Locate the cell with the specified text and output its [X, Y] center coordinate. 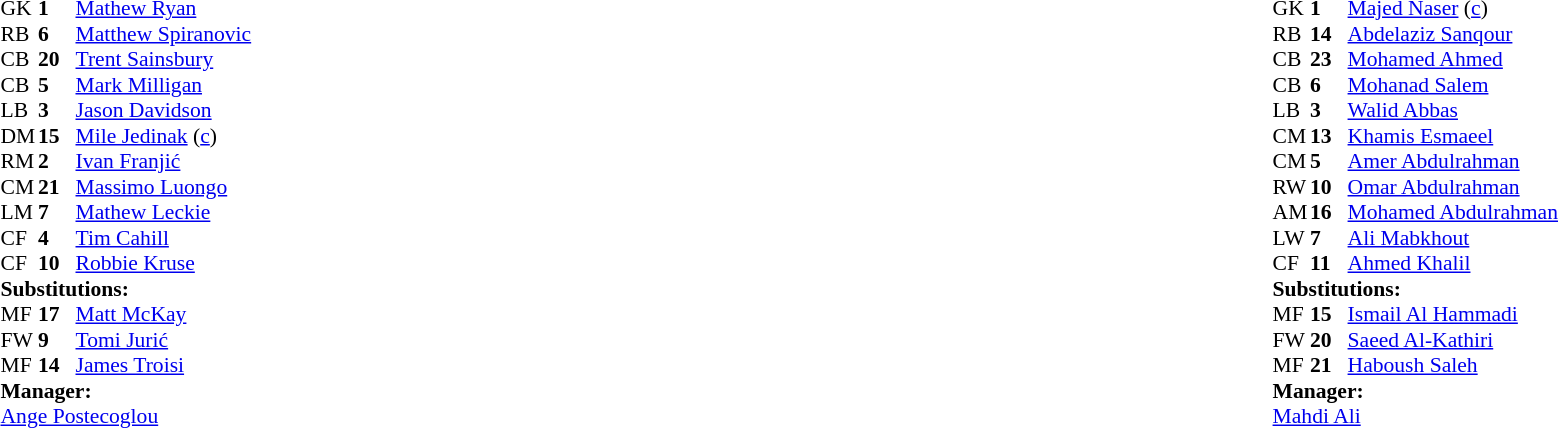
Mathew Leckie [164, 213]
Trent Sainsbury [164, 59]
11 [1329, 263]
RW [1292, 187]
James Troisi [164, 365]
Jason Davidson [164, 111]
Tomi Jurić [164, 340]
DM [19, 136]
13 [1329, 136]
4 [57, 238]
2 [57, 161]
9 [57, 340]
16 [1329, 213]
Ivan Franjić [164, 161]
LW [1292, 238]
LM [19, 213]
Tim Cahill [164, 238]
Mile Jedinak (c) [164, 136]
23 [1329, 59]
RM [19, 161]
Massimo Luongo [164, 187]
17 [57, 315]
Robbie Kruse [164, 263]
AM [1292, 213]
Substitutions: [126, 289]
Manager: [126, 391]
Matthew Spiranovic [164, 34]
Mark Milligan [164, 85]
Matt McKay [164, 315]
